Extract the (x, y) coordinate from the center of the cell holding the provided text.  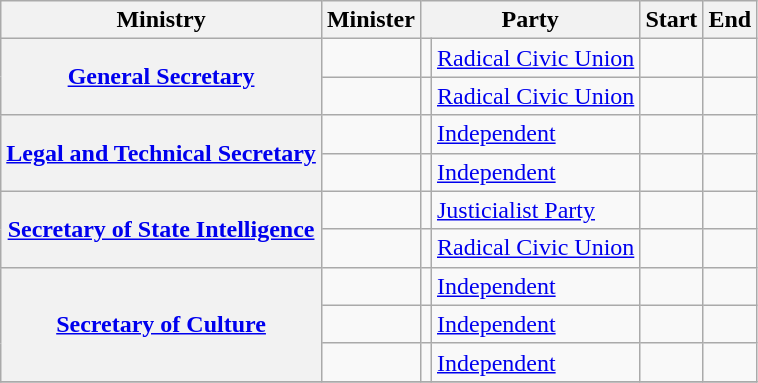
General Secretary (162, 77)
Start (672, 20)
Party (530, 20)
Secretary of Culture (162, 324)
Justicialist Party (535, 210)
End (730, 20)
Secretary of State Intelligence (162, 229)
Ministry (162, 20)
Minister (370, 20)
Legal and Technical Secretary (162, 153)
